For the text-containing cell, return its midpoint in [X, Y] coordinate format. 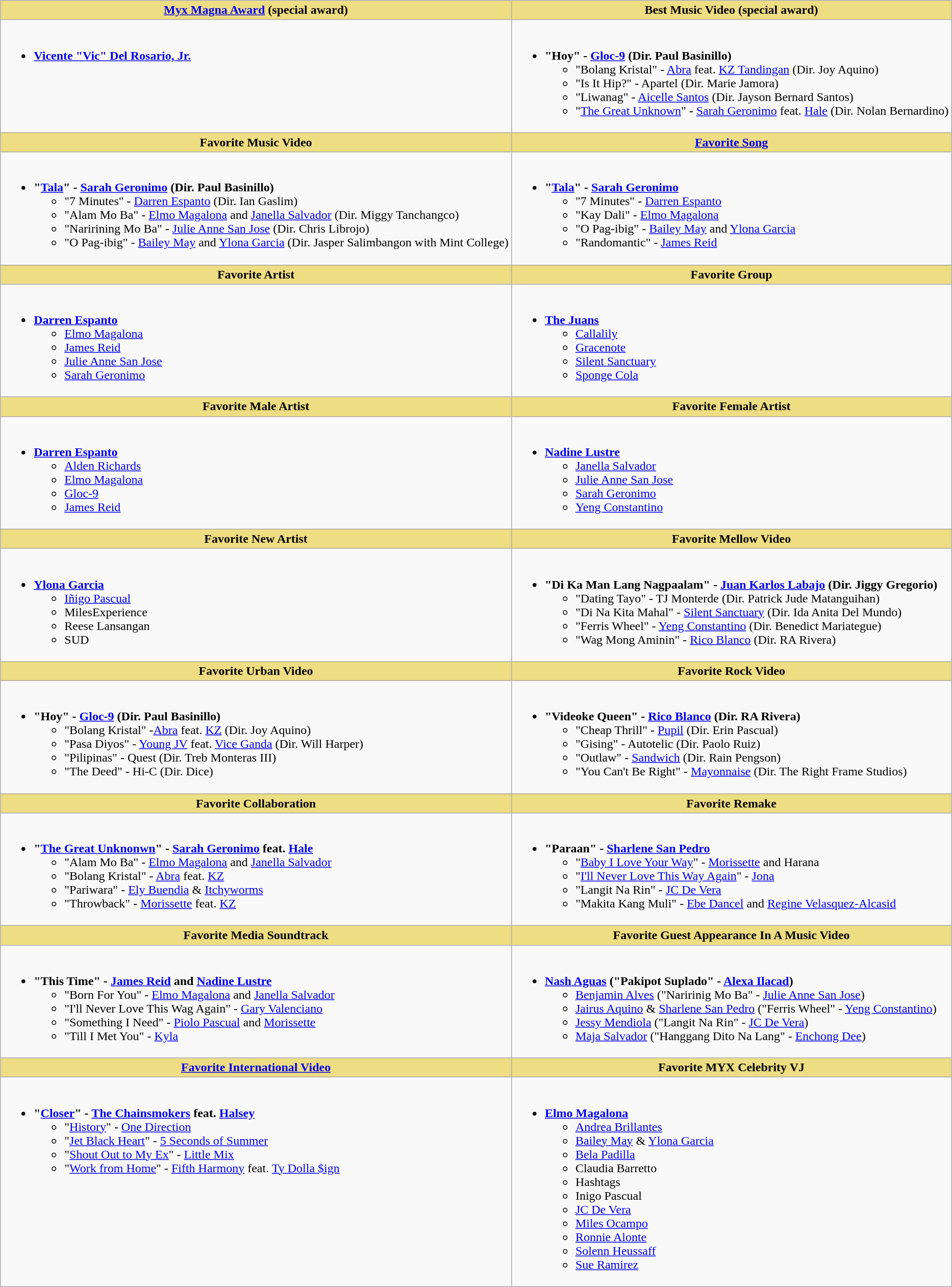
Favorite Guest Appearance In A Music Video [731, 936]
Favorite Artist [256, 274]
Ylona GarciaIñigo PascualMilesExperienceReese LansanganSUD [256, 605]
Favorite Song [731, 142]
"Tala" - Sarah Geronimo"7 Minutes" - Darren Espanto"Kay Dali" - Elmo Magalona"O Pag-ibig" - Bailey May and Ylona Garcia"Randomantic" - James Reid [731, 208]
Favorite Collaboration [256, 803]
Favorite International Video [256, 1068]
Favorite Male Artist [256, 407]
Myx Magna Award (special award) [256, 10]
Darren EspantoElmo MagalonaJames ReidJulie Anne San JoseSarah Geronimo [256, 341]
The JuansCallalilyGracenoteSilent SanctuarySponge Cola [731, 341]
Favorite Female Artist [731, 407]
Favorite Mellow Video [731, 539]
Favorite Urban Video [256, 671]
Favorite Remake [731, 803]
Nadine LustreJanella SalvadorJulie Anne San JoseSarah GeronimoYeng Constantino [731, 472]
Darren EspantoAlden RichardsElmo MagalonaGloc-9James Reid [256, 472]
Favorite MYX Celebrity VJ [731, 1068]
Favorite Media Soundtrack [256, 936]
Favorite Group [731, 274]
Vicente "Vic" Del Rosario, Jr. [256, 77]
Favorite New Artist [256, 539]
Favorite Music Video [256, 142]
Favorite Rock Video [731, 671]
Best Music Video (special award) [731, 10]
